Provide the (X, Y) coordinate of the cell's center where the given text is located.  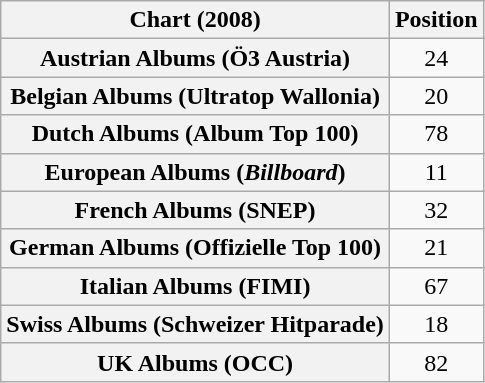
UK Albums (OCC) (196, 362)
32 (436, 210)
Belgian Albums (Ultratop Wallonia) (196, 96)
French Albums (SNEP) (196, 210)
Dutch Albums (Album Top 100) (196, 134)
21 (436, 248)
78 (436, 134)
82 (436, 362)
18 (436, 324)
11 (436, 172)
European Albums (Billboard) (196, 172)
Swiss Albums (Schweizer Hitparade) (196, 324)
Chart (2008) (196, 20)
Position (436, 20)
Austrian Albums (Ö3 Austria) (196, 58)
24 (436, 58)
German Albums (Offizielle Top 100) (196, 248)
Italian Albums (FIMI) (196, 286)
67 (436, 286)
20 (436, 96)
